Capture the cell that displays the provided text and extract its [X, Y] central coordinate. 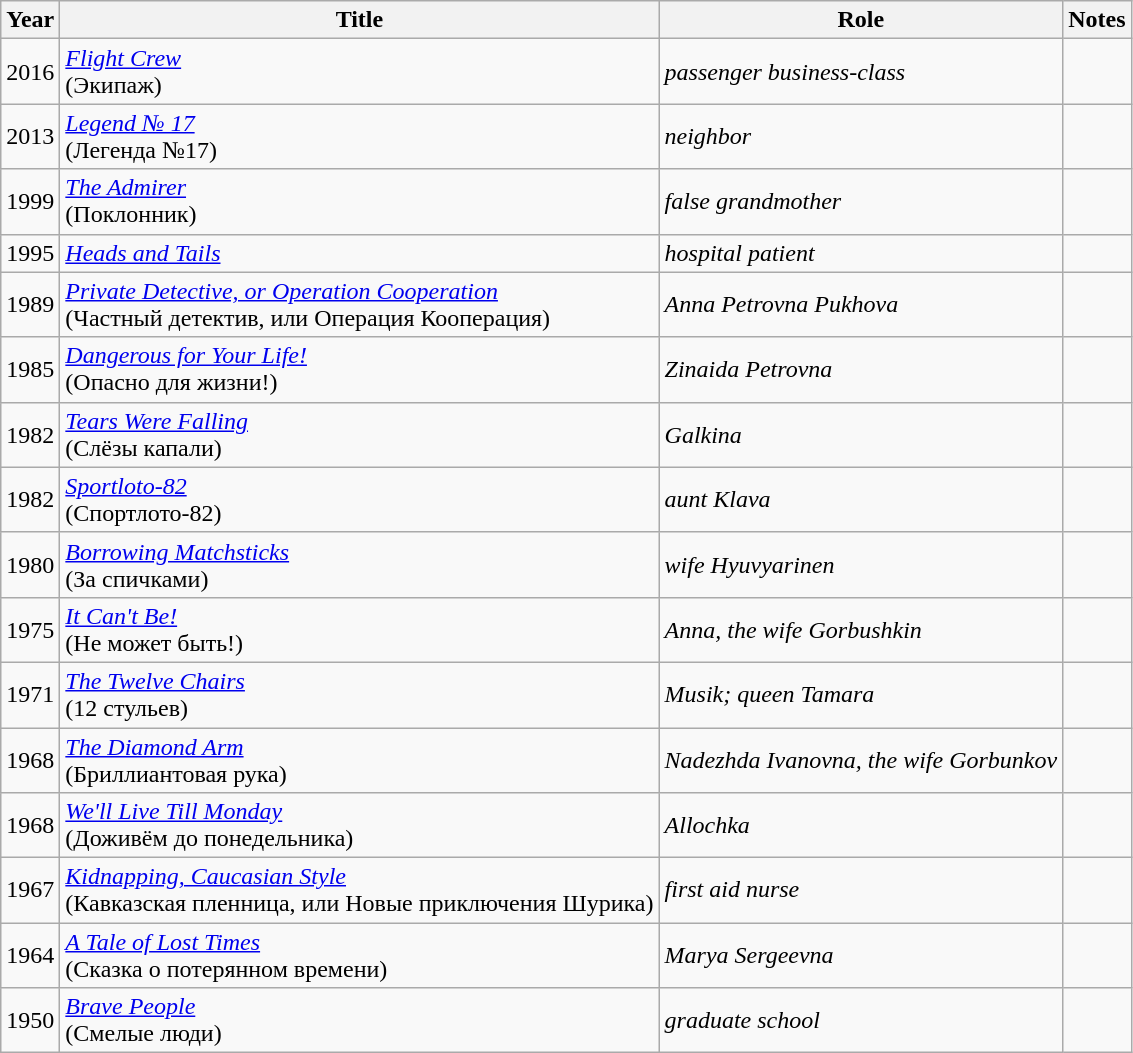
passenger business-class [861, 72]
hospital patient [861, 253]
1964 [30, 956]
Role [861, 20]
Anna Petrovna Pukhova [861, 304]
The Twelve Chairs(12 стульев) [360, 694]
Legend № 17(Легенда №17) [360, 136]
2013 [30, 136]
1980 [30, 564]
1995 [30, 253]
Allochka [861, 826]
1999 [30, 202]
The Diamond Arm(Бриллиантовая рука) [360, 760]
Notes [1097, 20]
Musik; queen Tamara [861, 694]
1971 [30, 694]
2016 [30, 72]
Dangerous for Your Life!(Опасно для жизни!) [360, 370]
Kidnapping, Caucasian Style(Кавказская пленница, или Новые приключения Шурика) [360, 890]
Sportloto-82(Спортлото-82) [360, 500]
Private Detective, or Operation Cooperation(Частный детектив, или Операция Кооперация) [360, 304]
1975 [30, 630]
We'll Live Till Monday(Доживём до понедельника) [360, 826]
Zinaida Petrovna [861, 370]
Galkina [861, 434]
1985 [30, 370]
Year [30, 20]
The Admirer(Поклонник) [360, 202]
Borrowing Matchsticks(За спичками) [360, 564]
Heads and Tails [360, 253]
1967 [30, 890]
Anna, the wife Gorbushkin [861, 630]
false grandmother [861, 202]
Nadezhda Ivanovna, the wife Gorbunkov [861, 760]
first aid nurse [861, 890]
It Can't Be!(Не может быть!) [360, 630]
aunt Klava [861, 500]
Flight Crew(Экипаж) [360, 72]
graduate school [861, 1020]
1989 [30, 304]
Marya Sergeevna [861, 956]
Title [360, 20]
Brave People(Смелые люди) [360, 1020]
wife Hyuvyarinen [861, 564]
A Tale of Lost Times(Сказка о потерянном времени) [360, 956]
neighbor [861, 136]
1950 [30, 1020]
Tears Were Falling(Слёзы капали) [360, 434]
